Extract the (x, y) coordinate from the center of the cell holding the provided text.  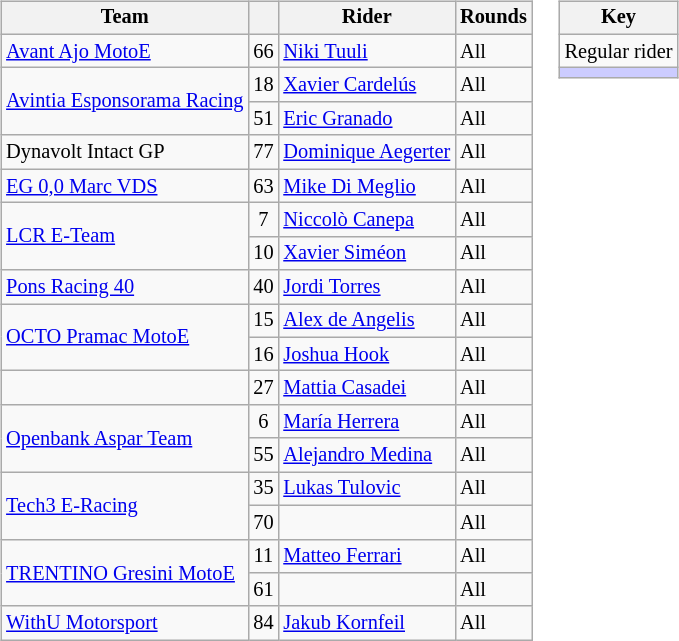
Xavier Siméon (366, 253)
11 (263, 556)
7 (263, 220)
Alejandro Medina (366, 455)
27 (263, 388)
Mattia Casadei (366, 388)
Alex de Angelis (366, 321)
Niki Tuuli (366, 51)
61 (263, 590)
70 (263, 522)
OCTO Pramac MotoE (124, 338)
LCR E-Team (124, 236)
40 (263, 287)
Dynavolt Intact GP (124, 152)
Pons Racing 40 (124, 287)
63 (263, 186)
Regular rider (619, 51)
Matteo Ferrari (366, 556)
10 (263, 253)
Jakub Kornfeil (366, 623)
Tech3 E-Racing (124, 506)
Xavier Cardelús (366, 85)
66 (263, 51)
TRENTINO Gresini MotoE (124, 572)
Avant Ajo MotoE (124, 51)
84 (263, 623)
Eric Granado (366, 119)
WithU Motorsport (124, 623)
35 (263, 489)
18 (263, 85)
51 (263, 119)
6 (263, 422)
Joshua Hook (366, 354)
EG 0,0 Marc VDS (124, 186)
Mike Di Meglio (366, 186)
Key (619, 18)
55 (263, 455)
Niccolò Canepa (366, 220)
77 (263, 152)
Openbank Aspar Team (124, 438)
Team (124, 18)
Rider (366, 18)
16 (263, 354)
María Herrera (366, 422)
Rounds (494, 18)
15 (263, 321)
Avintia Esponsorama Racing (124, 102)
Lukas Tulovic (366, 489)
Jordi Torres (366, 287)
Dominique Aegerter (366, 152)
